From the cell containing the given text, extract its center point as [X, Y] coordinate. 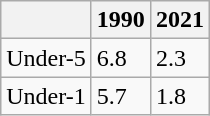
6.8 [120, 58]
Under-5 [46, 58]
2021 [180, 20]
5.7 [120, 96]
1990 [120, 20]
2.3 [180, 58]
1.8 [180, 96]
Under-1 [46, 96]
